Extract the [X, Y] coordinate from the center of the cell holding the provided text.  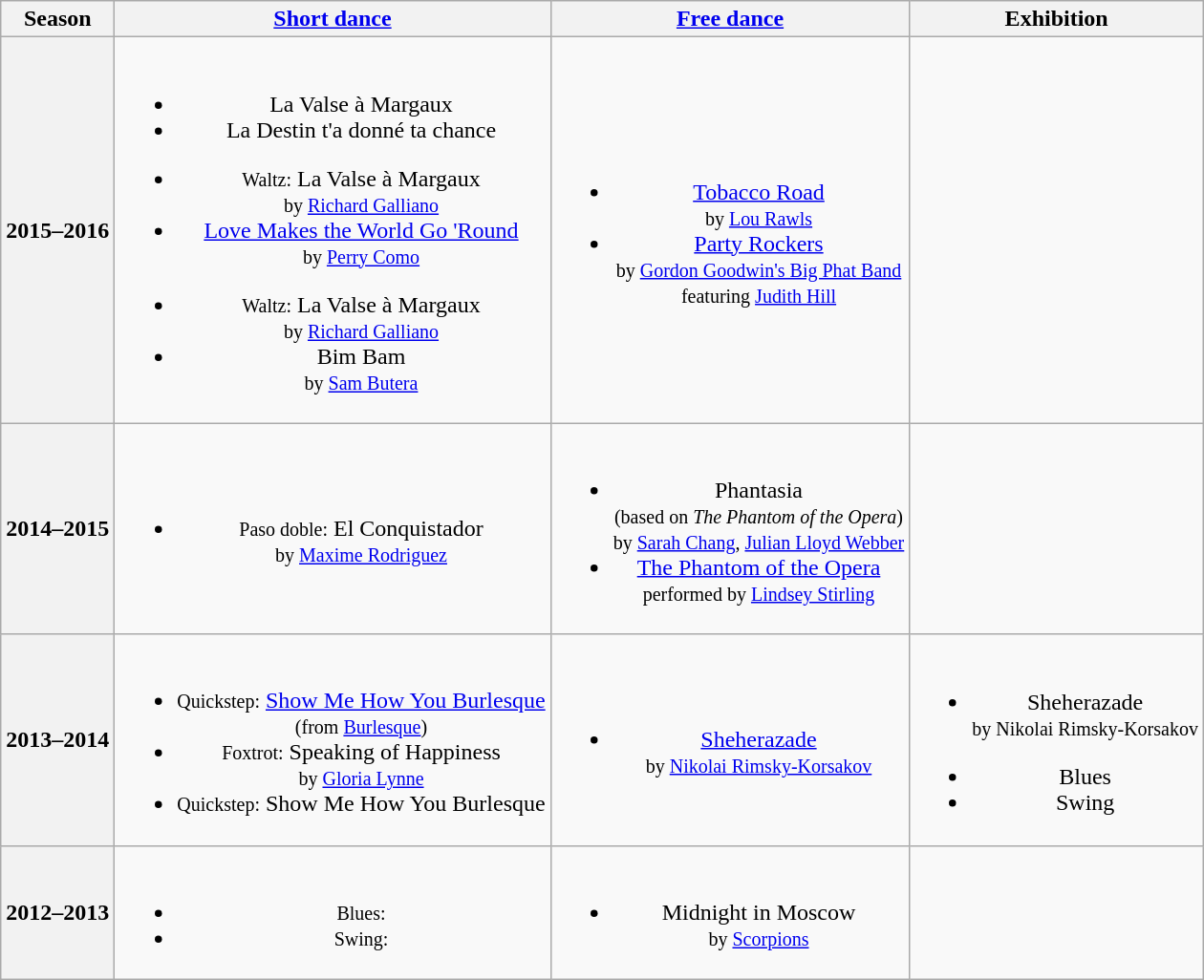
2012–2013 [57, 912]
Sheherazade by Nikolai Rimsky-Korsakov [730, 739]
Paso doble: El Conquistador by Maxime Rodriguez [333, 529]
2014–2015 [57, 529]
Sheherazade by Nikolai Rimsky-Korsakov BluesSwing [1057, 739]
Midnight in Moscow by Scorpions [730, 912]
Blues:Swing: [333, 912]
Free dance [730, 19]
Quickstep: Show Me How You Burlesque (from Burlesque) Foxtrot: Speaking of Happiness by Gloria Lynne Quickstep: Show Me How You Burlesque [333, 739]
Tobacco Road by Lou RawlsParty Rockers by Gordon Goodwin's Big Phat Band featuring Judith Hill [730, 230]
Short dance [333, 19]
2015–2016 [57, 230]
Season [57, 19]
Phantasia (based on The Phantom of the Opera) by Sarah Chang, Julian Lloyd Webber The Phantom of the Opera performed by Lindsey Stirling [730, 529]
2013–2014 [57, 739]
Exhibition [1057, 19]
